Return the (x, y) coordinate for the center point of the cell that contains the specified text.  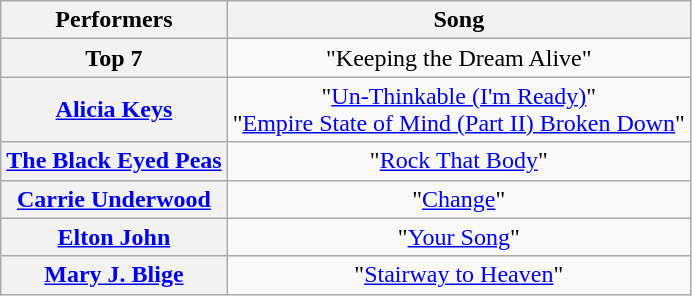
Mary J. Blige (114, 275)
"Rock That Body" (458, 161)
Carrie Underwood (114, 199)
Elton John (114, 237)
"Keeping the Dream Alive" (458, 58)
"Change" (458, 199)
Performers (114, 20)
Alicia Keys (114, 110)
Song (458, 20)
"Stairway to Heaven" (458, 275)
Top 7 (114, 58)
The Black Eyed Peas (114, 161)
"Your Song" (458, 237)
"Un-Thinkable (I'm Ready)""Empire State of Mind (Part II) Broken Down" (458, 110)
